Find where the given text appears and provide that cell's center as [X, Y] coordinate. 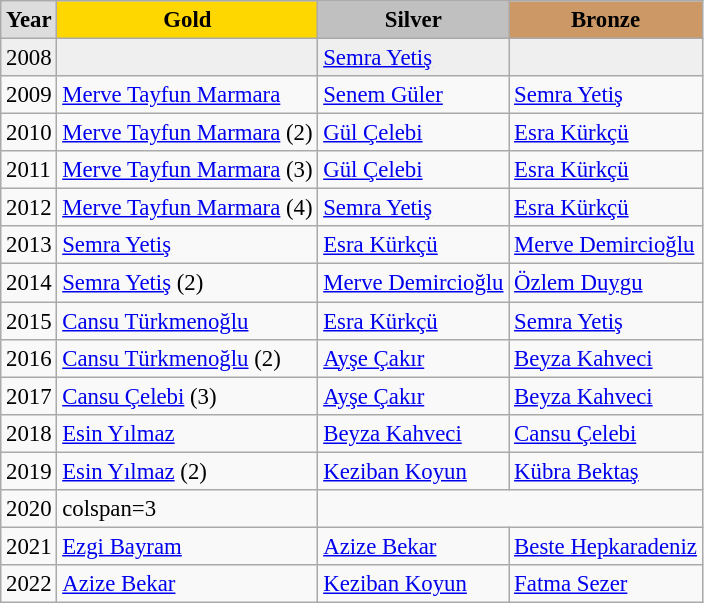
2008 [29, 58]
Cansu Çelebi (3) [188, 396]
2020 [29, 509]
Esin Yılmaz [188, 433]
Silver [414, 20]
Cansu Türkmenoğlu [188, 321]
Semra Yetiş (2) [188, 283]
2012 [29, 208]
Merve Tayfun Marmara (2) [188, 133]
2014 [29, 283]
Year [29, 20]
Bronze [606, 20]
Fatma Sezer [606, 584]
Beste Hepkaradeniz [606, 546]
Merve Tayfun Marmara [188, 95]
2019 [29, 471]
Kübra Bektaş [606, 471]
Merve Tayfun Marmara (3) [188, 170]
Cansu Türkmenoğlu (2) [188, 358]
2021 [29, 546]
Gold [188, 20]
2009 [29, 95]
2017 [29, 396]
Senem Güler [414, 95]
2016 [29, 358]
Cansu Çelebi [606, 433]
Ezgi Bayram [188, 546]
Esin Yılmaz (2) [188, 471]
2011 [29, 170]
Özlem Duygu [606, 283]
2018 [29, 433]
colspan=3 [188, 509]
2015 [29, 321]
2010 [29, 133]
Merve Tayfun Marmara (4) [188, 208]
2013 [29, 245]
2022 [29, 584]
